Return the [x, y] coordinate for the center point of the cell that contains the specified text.  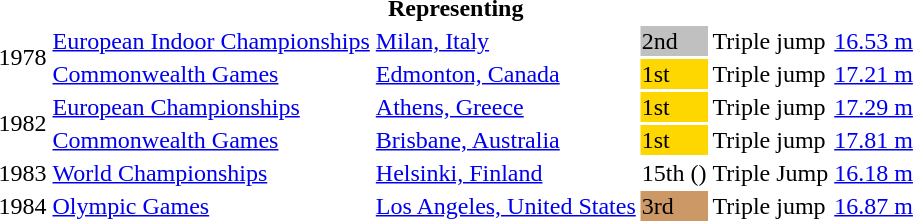
Brisbane, Australia [506, 140]
Olympic Games [211, 206]
15th () [674, 173]
European Indoor Championships [211, 41]
3rd [674, 206]
European Championships [211, 107]
World Championships [211, 173]
Los Angeles, United States [506, 206]
Triple Jump [770, 173]
Helsinki, Finland [506, 173]
Milan, Italy [506, 41]
2nd [674, 41]
Athens, Greece [506, 107]
Edmonton, Canada [506, 74]
